Extract the (x, y) coordinate from the center of the cell holding the provided text.  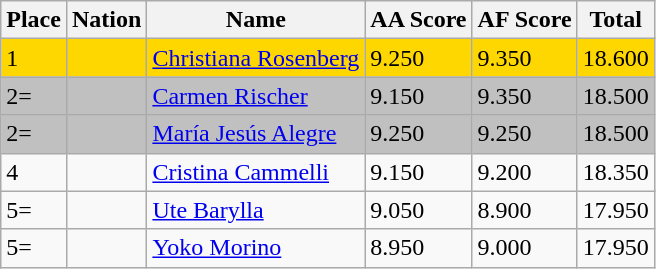
Nation (106, 20)
Yoko Morino (256, 248)
Total (616, 20)
Name (256, 20)
Carmen Rischer (256, 96)
18.600 (616, 58)
AF Score (524, 20)
Ute Barylla (256, 210)
9.050 (418, 210)
9.000 (524, 248)
Cristina Cammelli (256, 172)
8.900 (524, 210)
AA Score (418, 20)
Christiana Rosenberg (256, 58)
9.200 (524, 172)
María Jesús Alegre (256, 134)
18.350 (616, 172)
4 (34, 172)
1 (34, 58)
Place (34, 20)
8.950 (418, 248)
